Pinpoint the cell where the given text exists, returning its [x, y] midpoint coordinate. 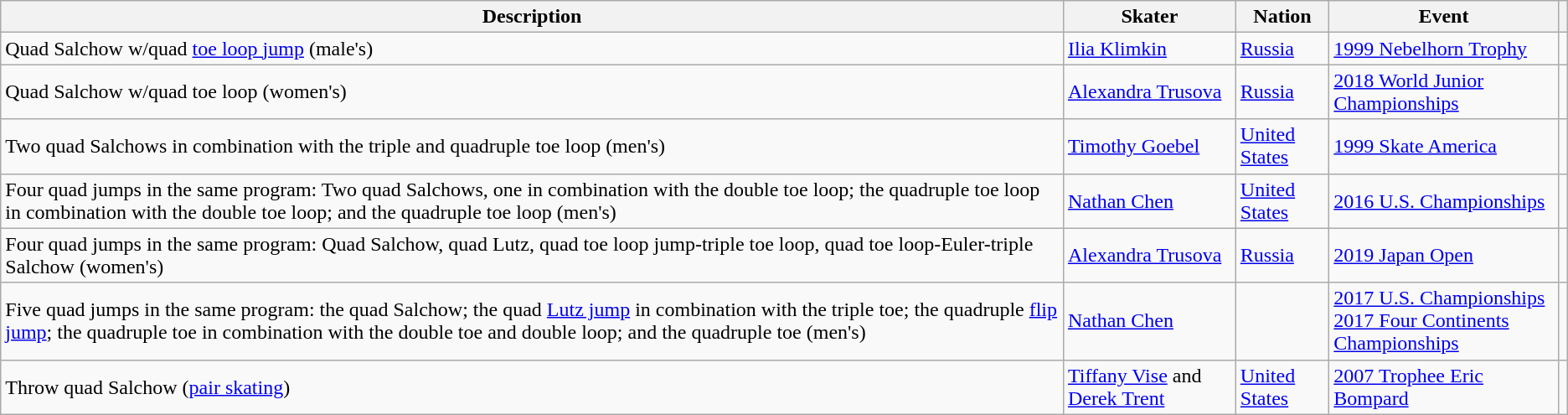
Ilia Klimkin [1149, 49]
2017 U.S. Championships2017 Four Continents Championships [1444, 321]
Skater [1149, 17]
1999 Nebelhorn Trophy [1444, 49]
1999 Skate America [1444, 146]
2019 Japan Open [1444, 255]
Quad Salchow w/quad toe loop jump (male's) [533, 49]
2016 U.S. Championships [1444, 201]
Tiffany Vise and Derek Trent [1149, 387]
Throw quad Salchow (pair skating) [533, 387]
2018 World Junior Championships [1444, 92]
Two quad Salchows in combination with the triple and quadruple toe loop (men's) [533, 146]
Quad Salchow w/quad toe loop (women's) [533, 92]
Four quad jumps in the same program: Quad Salchow, quad Lutz, quad toe loop jump-triple toe loop, quad toe loop-Euler-triple Salchow (women's) [533, 255]
Description [533, 17]
2007 Trophee Eric Bompard [1444, 387]
Event [1444, 17]
Timothy Goebel [1149, 146]
Nation [1282, 17]
